Extract the (x, y) coordinate from the center of the cell holding the provided text.  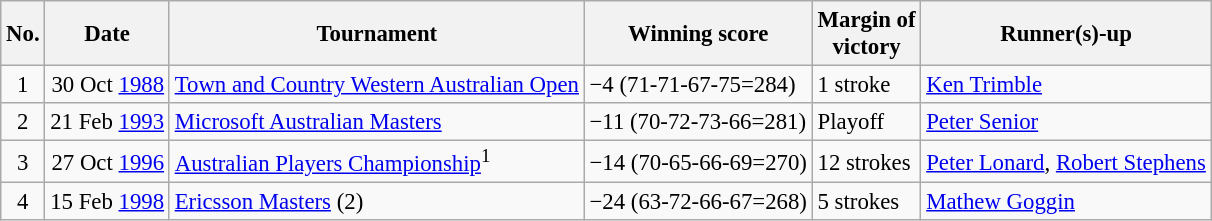
21 Feb 1993 (107, 122)
1 (23, 85)
4 (23, 202)
−11 (70-72-73-66=281) (698, 122)
Tournament (376, 34)
5 strokes (866, 202)
Peter Lonard, Robert Stephens (1066, 162)
−4 (71-71-67-75=284) (698, 85)
30 Oct 1988 (107, 85)
1 stroke (866, 85)
No. (23, 34)
−24 (63-72-66-67=268) (698, 202)
Ericsson Masters (2) (376, 202)
2 (23, 122)
27 Oct 1996 (107, 162)
Peter Senior (1066, 122)
Winning score (698, 34)
Margin ofvictory (866, 34)
Runner(s)-up (1066, 34)
Microsoft Australian Masters (376, 122)
Australian Players Championship1 (376, 162)
Town and Country Western Australian Open (376, 85)
3 (23, 162)
12 strokes (866, 162)
Mathew Goggin (1066, 202)
Ken Trimble (1066, 85)
Playoff (866, 122)
15 Feb 1998 (107, 202)
−14 (70-65-66-69=270) (698, 162)
Date (107, 34)
